Pinpoint the cell where the given text exists, returning its [X, Y] midpoint coordinate. 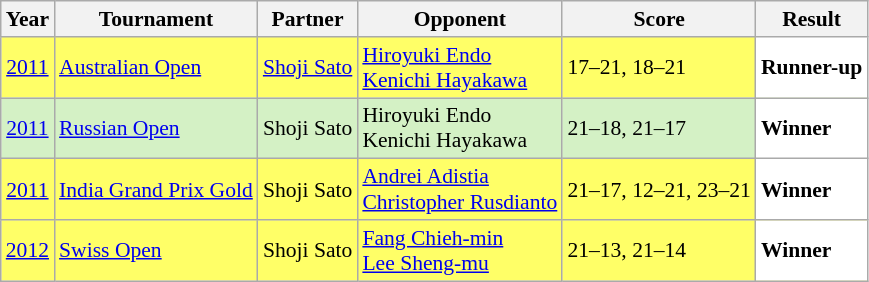
Andrei Adistia Christopher Rusdianto [460, 190]
Tournament [156, 19]
Australian Open [156, 68]
Result [812, 19]
Runner-up [812, 68]
2012 [28, 250]
Fang Chieh-min Lee Sheng-mu [460, 250]
21–18, 21–17 [659, 128]
Partner [308, 19]
Opponent [460, 19]
Score [659, 19]
Year [28, 19]
Swiss Open [156, 250]
Russian Open [156, 128]
17–21, 18–21 [659, 68]
21–13, 21–14 [659, 250]
21–17, 12–21, 23–21 [659, 190]
India Grand Prix Gold [156, 190]
